Pinpoint the cell where the given text exists, returning its (x, y) midpoint coordinate. 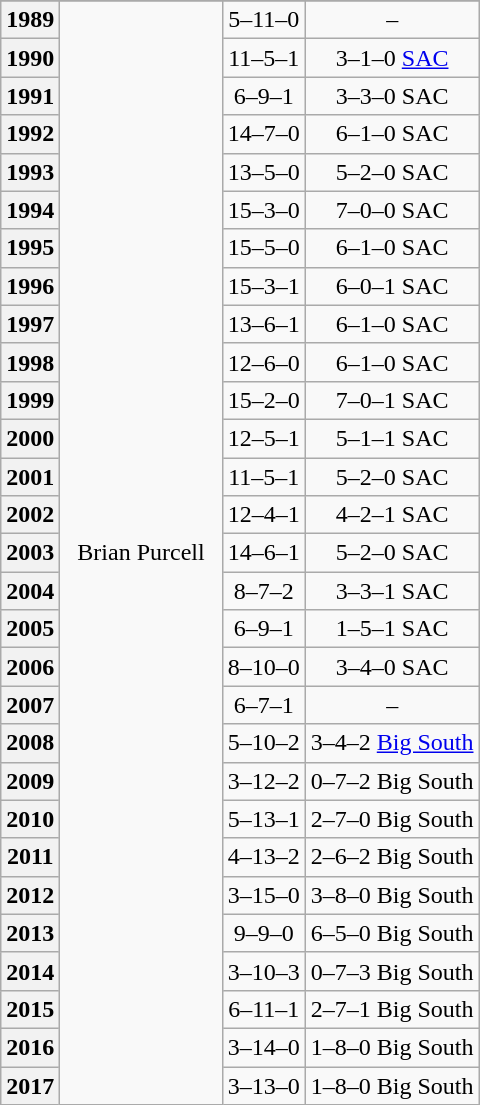
12–4–1 (264, 515)
2017 (30, 1085)
2007 (30, 705)
6–7–1 (264, 705)
2004 (30, 591)
2006 (30, 667)
1995 (30, 248)
3–8–0 Big South (392, 895)
2003 (30, 553)
3–14–0 (264, 1047)
7–0–0 SAC (392, 210)
13–5–0 (264, 172)
15–5–0 (264, 248)
2008 (30, 743)
2016 (30, 1047)
12–6–0 (264, 362)
8–10–0 (264, 667)
6–5–0 Big South (392, 933)
6–11–1 (264, 1009)
1–5–1 SAC (392, 629)
3–1–0 SAC (392, 58)
15–3–1 (264, 286)
2002 (30, 515)
3–12–2 (264, 781)
3–4–0 SAC (392, 667)
4–2–1 SAC (392, 515)
3–4–2 Big South (392, 743)
6–0–1 SAC (392, 286)
3–10–3 (264, 971)
0–7–2 Big South (392, 781)
5–13–1 (264, 819)
15–2–0 (264, 400)
1999 (30, 400)
1992 (30, 134)
1997 (30, 324)
1994 (30, 210)
Brian Purcell (141, 553)
13–6–1 (264, 324)
1991 (30, 96)
2001 (30, 477)
3–15–0 (264, 895)
3–3–0 SAC (392, 96)
5–10–2 (264, 743)
2014 (30, 971)
4–13–2 (264, 857)
2005 (30, 629)
14–6–1 (264, 553)
2009 (30, 781)
14–7–0 (264, 134)
2015 (30, 1009)
3–13–0 (264, 1085)
7–0–1 SAC (392, 400)
2011 (30, 857)
2010 (30, 819)
1998 (30, 362)
0–7–3 Big South (392, 971)
2–7–0 Big South (392, 819)
2013 (30, 933)
2–7–1 Big South (392, 1009)
3–3–1 SAC (392, 591)
1993 (30, 172)
1990 (30, 58)
2012 (30, 895)
5–1–1 SAC (392, 438)
1989 (30, 20)
2000 (30, 438)
9–9–0 (264, 933)
8–7–2 (264, 591)
15–3–0 (264, 210)
1996 (30, 286)
12–5–1 (264, 438)
2–6–2 Big South (392, 857)
5–11–0 (264, 20)
